Return the (x, y) coordinate for the center point of the cell that contains the specified text.  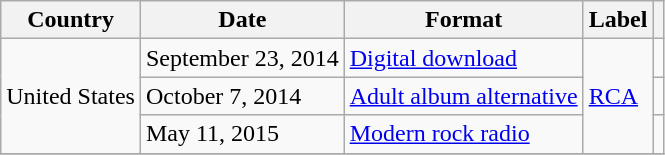
RCA (618, 96)
Country (71, 20)
May 11, 2015 (242, 134)
Date (242, 20)
United States (71, 96)
October 7, 2014 (242, 96)
September 23, 2014 (242, 58)
Label (618, 20)
Modern rock radio (464, 134)
Format (464, 20)
Digital download (464, 58)
Adult album alternative (464, 96)
